Search for the cell housing the specified text and yield its (x, y) center coordinate. 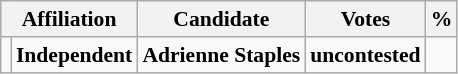
Votes (365, 19)
Adrienne Staples (221, 55)
Candidate (221, 19)
Affiliation (70, 19)
uncontested (365, 55)
% (442, 19)
Independent (74, 55)
